Capture the cell that displays the provided text and extract its (x, y) central coordinate. 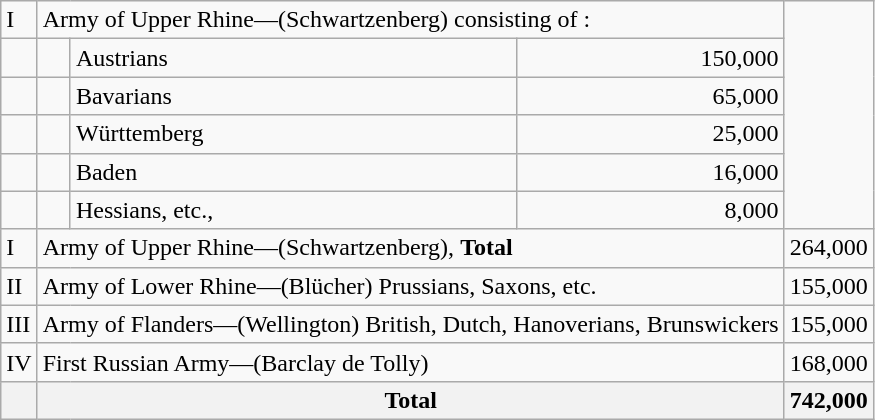
Baden (293, 172)
Austrians (293, 58)
16,000 (650, 172)
8,000 (650, 210)
Württemberg (293, 134)
264,000 (828, 248)
First Russian Army—(Barclay de Tolly) (410, 362)
II (19, 286)
Army of Lower Rhine—(Blücher) Prussians, Saxons, etc. (410, 286)
168,000 (828, 362)
IV (19, 362)
150,000 (650, 58)
Total (410, 400)
Army of Upper Rhine—(Schwartzenberg), Total (410, 248)
65,000 (650, 96)
Bavarians (293, 96)
Hessians, etc., (293, 210)
Army of Flanders—(Wellington) British, Dutch, Hanoverians, Brunswickers (410, 324)
25,000 (650, 134)
Army of Upper Rhine—(Schwartzenberg) consisting of : (410, 20)
742,000 (828, 400)
III (19, 324)
